Detect which cell encompasses the target text, then output its [x, y] center coordinate. 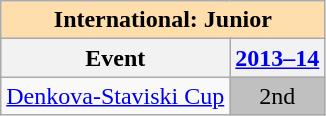
2013–14 [278, 58]
2nd [278, 96]
Event [116, 58]
International: Junior [163, 20]
Denkova-Staviski Cup [116, 96]
